Capture the cell that displays the provided text and extract its (x, y) central coordinate. 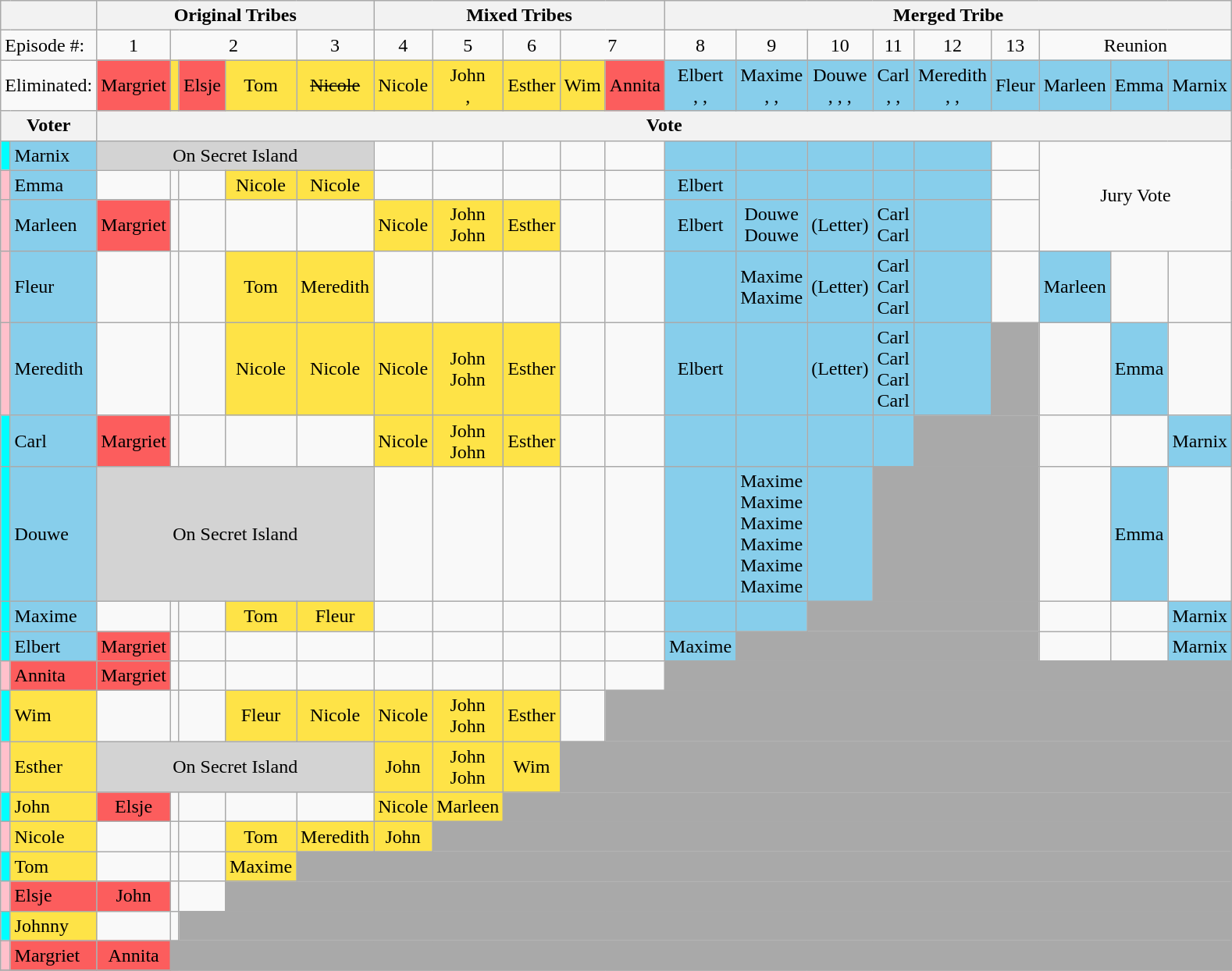
Carl, , (893, 86)
Carl (53, 440)
8 (701, 45)
CarlCarlCarl (893, 286)
7 (612, 45)
Douwe, , , (840, 86)
Eliminated: (48, 86)
12 (952, 45)
Reunion (1135, 45)
13 (1015, 45)
10 (840, 45)
Elbert, , (701, 86)
5 (468, 45)
2 (233, 45)
11 (893, 45)
Voter (48, 126)
9 (771, 45)
John, (468, 86)
3 (336, 45)
Episode #: (48, 45)
4 (403, 45)
Johnny (53, 926)
MaximeMaximeMaximeMaximeMaximeMaxime (771, 534)
MaximeMaxime (771, 286)
Mixed Tribes (520, 16)
Maxime, , (771, 86)
Vote (664, 126)
Jury Vote (1135, 195)
6 (532, 45)
Meredith, , (952, 86)
Douwe (53, 534)
Original Tribes (236, 16)
DouweDouwe (771, 225)
CarlCarl (893, 225)
CarlCarlCarlCarl (893, 368)
Merged Tribe (949, 16)
1 (134, 45)
